Capture the cell that displays the provided text and extract its [X, Y] central coordinate. 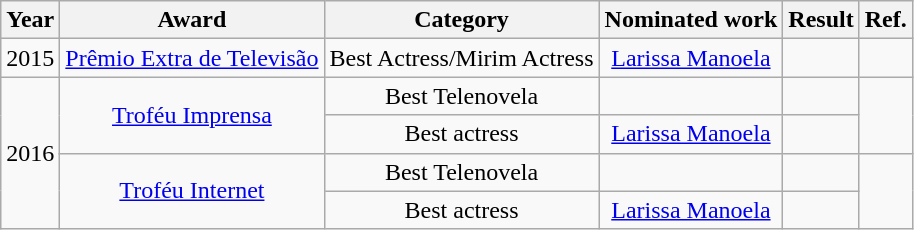
Result [821, 20]
Troféu Imprensa [192, 115]
Ref. [886, 20]
Year [30, 20]
2015 [30, 58]
Best Actress/Mirim Actress [462, 58]
Nominated work [691, 20]
2016 [30, 153]
Award [192, 20]
Category [462, 20]
Prêmio Extra de Televisão [192, 58]
Troféu Internet [192, 191]
